From the cell containing the given text, extract its center point as [X, Y] coordinate. 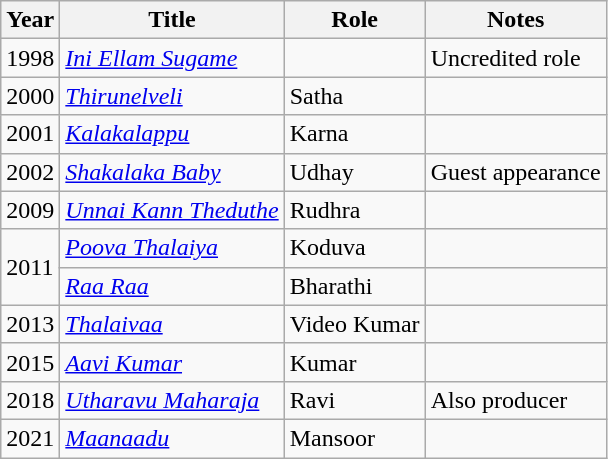
Mansoor [354, 438]
Maanaadu [172, 438]
2013 [30, 324]
2015 [30, 362]
Shakalaka Baby [172, 172]
Aavi Kumar [172, 362]
Raa Raa [172, 286]
Thalaivaa [172, 324]
Rudhra [354, 210]
2009 [30, 210]
Title [172, 20]
Kalakalappu [172, 134]
2018 [30, 400]
Bharathi [354, 286]
2011 [30, 267]
Also producer [516, 400]
2002 [30, 172]
Udhay [354, 172]
Notes [516, 20]
Kumar [354, 362]
1998 [30, 58]
Utharavu Maharaja [172, 400]
Poova Thalaiya [172, 248]
Ini Ellam Sugame [172, 58]
Ravi [354, 400]
Satha [354, 96]
Video Kumar [354, 324]
2021 [30, 438]
Guest appearance [516, 172]
2000 [30, 96]
Koduva [354, 248]
Uncredited role [516, 58]
Karna [354, 134]
Role [354, 20]
Year [30, 20]
2001 [30, 134]
Thirunelveli [172, 96]
Unnai Kann Theduthe [172, 210]
